Identify which cell holds the provided text, then report its [x, y] central coordinate. 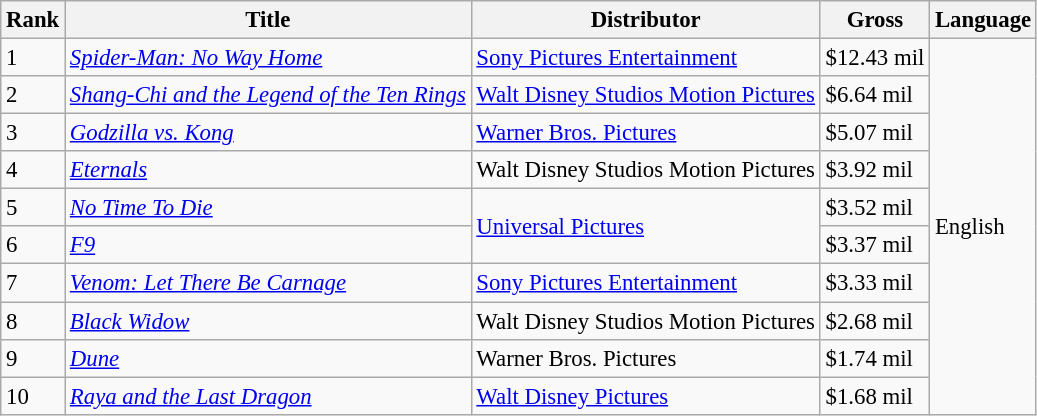
6 [33, 245]
2 [33, 95]
Title [268, 20]
$3.52 mil [874, 208]
English [984, 227]
Rank [33, 20]
Black Widow [268, 321]
$6.64 mil [874, 95]
$12.43 mil [874, 58]
Language [984, 20]
Eternals [268, 170]
$1.68 mil [874, 396]
1 [33, 58]
Distributor [646, 20]
7 [33, 283]
9 [33, 358]
Walt Disney Pictures [646, 396]
$1.74 mil [874, 358]
Venom: Let There Be Carnage [268, 283]
$2.68 mil [874, 321]
Universal Pictures [646, 226]
$5.07 mil [874, 133]
4 [33, 170]
Gross [874, 20]
Spider-Man: No Way Home [268, 58]
No Time To Die [268, 208]
F9 [268, 245]
Shang-Chi and the Legend of the Ten Rings [268, 95]
5 [33, 208]
$3.33 mil [874, 283]
10 [33, 396]
$3.92 mil [874, 170]
Godzilla vs. Kong [268, 133]
3 [33, 133]
Raya and the Last Dragon [268, 396]
Dune [268, 358]
$3.37 mil [874, 245]
8 [33, 321]
